Return the (x, y) coordinate for the center point of the cell that contains the specified text.  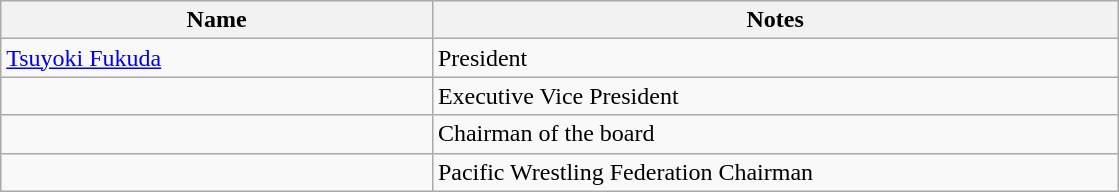
Tsuyoki Fukuda (217, 58)
President (775, 58)
Chairman of the board (775, 134)
Executive Vice President (775, 96)
Pacific Wrestling Federation Chairman (775, 172)
Name (217, 20)
Notes (775, 20)
